Search for the cell housing the specified text and yield its (x, y) center coordinate. 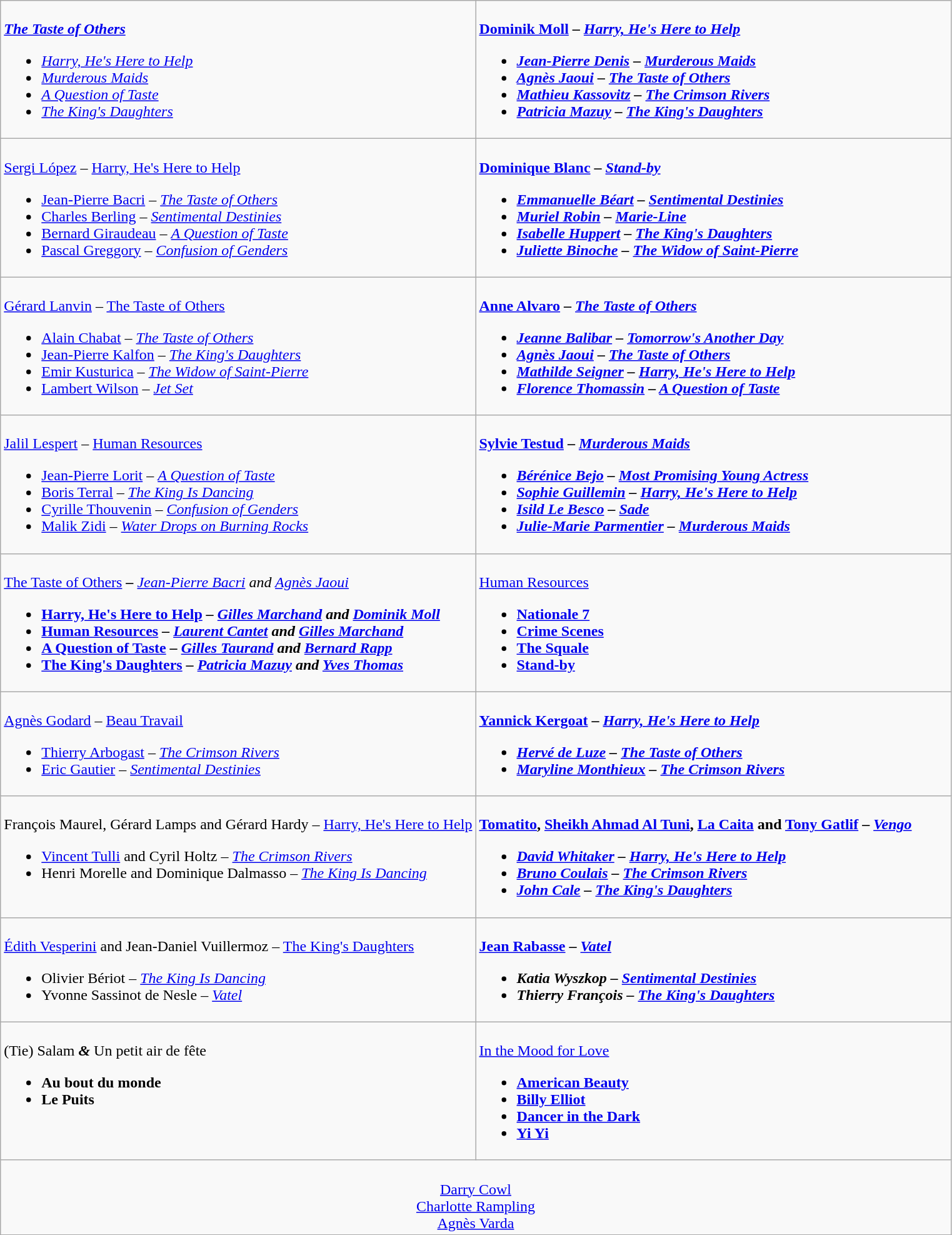
Jean Rabasse – VatelKatia Wyszkop – Sentimental DestiniesThierry François – The King's Daughters (713, 969)
(Tie) Salam & Un petit air de fêteAu bout du mondeLe Puits (238, 1091)
Édith Vesperini and Jean-Daniel Vuillermoz – The King's DaughtersOlivier Bériot – The King Is DancingYvonne Sassinot de Nesle – Vatel (238, 969)
Human ResourcesNationale 7Crime ScenesThe SqualeStand-by (713, 623)
Darry Cowl Charlotte Rampling Agnès Varda (476, 1197)
The Taste of OthersHarry, He's Here to HelpMurderous MaidsA Question of TasteThe King's Daughters (238, 70)
In the Mood for LoveAmerican BeautyBilly ElliotDancer in the DarkYi Yi (713, 1091)
Yannick Kergoat – Harry, He's Here to HelpHervé de Luze – The Taste of OthersMaryline Monthieux – The Crimson Rivers (713, 744)
Agnès Godard – Beau TravailThierry Arbogast – The Crimson RiversEric Gautier – Sentimental Destinies (238, 744)
